Return [X, Y] of the center of cell containing provided text 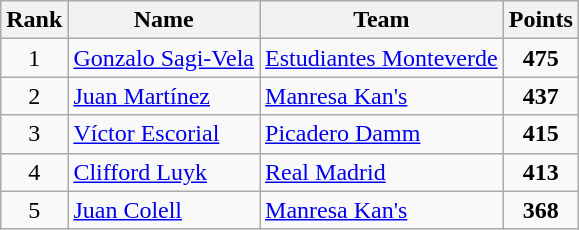
Juan Colell [164, 210]
Víctor Escorial [164, 134]
413 [540, 172]
3 [34, 134]
437 [540, 96]
Team [382, 20]
Estudiantes Monteverde [382, 58]
368 [540, 210]
5 [34, 210]
Gonzalo Sagi-Vela [164, 58]
Rank [34, 20]
4 [34, 172]
Points [540, 20]
1 [34, 58]
Juan Martínez [164, 96]
475 [540, 58]
2 [34, 96]
Clifford Luyk [164, 172]
Real Madrid [382, 172]
Picadero Damm [382, 134]
Name [164, 20]
415 [540, 134]
